Extract the [x, y] coordinate from the center of the cell holding the provided text.  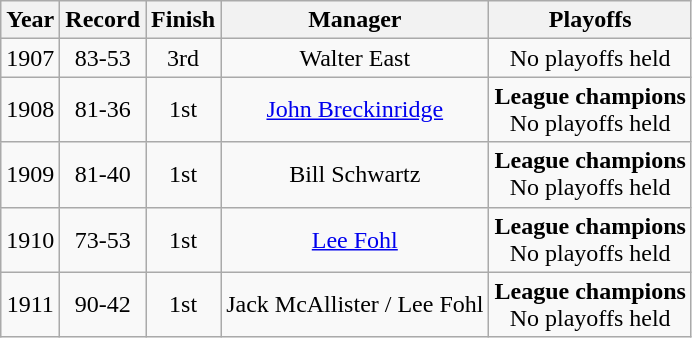
1908 [30, 110]
Playoffs [590, 20]
1909 [30, 174]
90-42 [103, 304]
Manager [355, 20]
1910 [30, 240]
73-53 [103, 240]
1907 [30, 58]
83-53 [103, 58]
John Breckinridge [355, 110]
Walter East [355, 58]
81-36 [103, 110]
Record [103, 20]
No playoffs held [590, 58]
3rd [184, 58]
Finish [184, 20]
Lee Fohl [355, 240]
Bill Schwartz [355, 174]
League champions No playoffs held [590, 110]
1911 [30, 304]
81-40 [103, 174]
Year [30, 20]
Jack McAllister / Lee Fohl [355, 304]
